Return (x, y) of the center of cell containing provided text 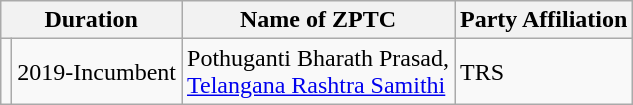
Duration (92, 20)
2019-Incumbent (97, 72)
Party Affiliation (544, 20)
Pothuganti Bharath Prasad,Telangana Rashtra Samithi (318, 72)
Name of ZPTC (318, 20)
TRS (544, 72)
